Search for the cell housing the specified text and yield its (x, y) center coordinate. 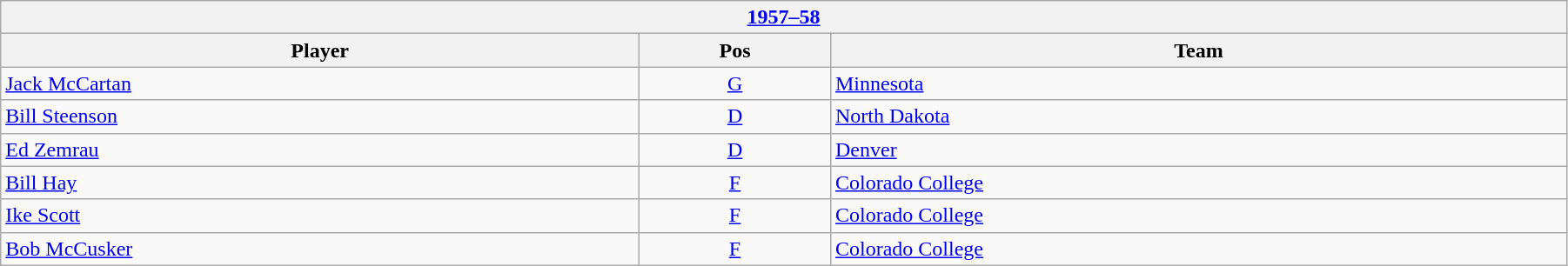
Bob McCusker (320, 249)
G (735, 83)
Jack McCartan (320, 83)
Minnesota (1198, 83)
Pos (735, 50)
Team (1198, 50)
Ed Zemrau (320, 150)
1957–58 (784, 17)
Bill Hay (320, 183)
Bill Steenson (320, 116)
Ike Scott (320, 216)
Denver (1198, 150)
North Dakota (1198, 116)
Player (320, 50)
